Search for the cell housing the specified text and yield its (X, Y) center coordinate. 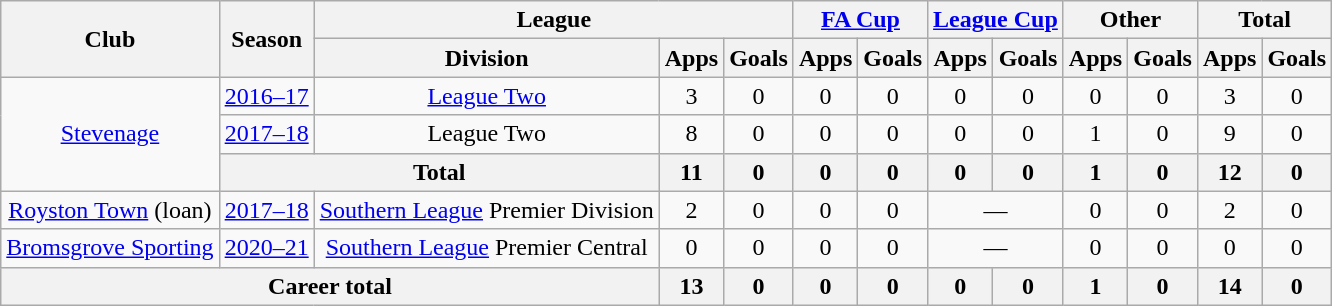
FA Cup (860, 20)
13 (691, 286)
Division (486, 58)
9 (1229, 134)
2016–17 (266, 96)
League Cup (996, 20)
Bromsgrove Sporting (110, 248)
8 (691, 134)
Season (266, 39)
Other (1130, 20)
Club (110, 39)
Southern League Premier Division (486, 210)
Career total (330, 286)
Southern League Premier Central (486, 248)
Stevenage (110, 134)
14 (1229, 286)
Royston Town (loan) (110, 210)
11 (691, 172)
2020–21 (266, 248)
12 (1229, 172)
League (554, 20)
